Pinpoint the cell where the given text exists, returning its [x, y] midpoint coordinate. 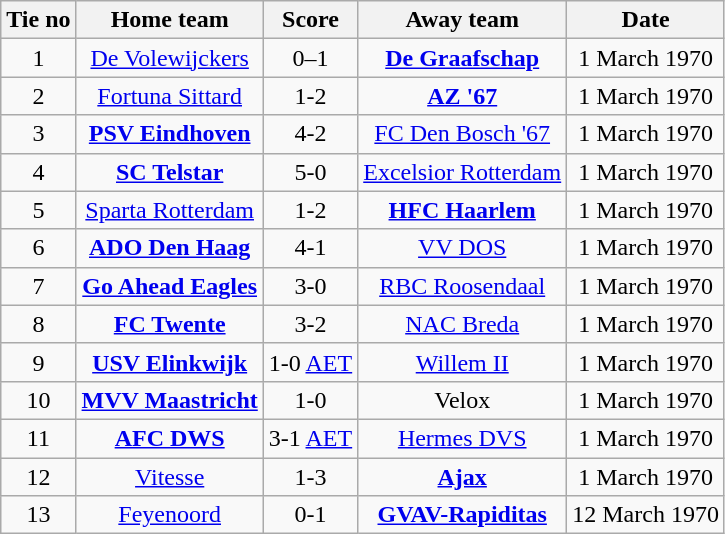
5 [38, 210]
Go Ahead Eagles [170, 286]
HFC Haarlem [462, 210]
4-1 [310, 248]
13 [38, 515]
0-1 [310, 515]
ADO Den Haag [170, 248]
VV DOS [462, 248]
Vitesse [170, 477]
De Graafschap [462, 58]
AFC DWS [170, 438]
Tie no [38, 20]
4 [38, 172]
12 [38, 477]
2 [38, 96]
1-3 [310, 477]
8 [38, 324]
USV Elinkwijk [170, 362]
12 March 1970 [646, 515]
Velox [462, 400]
6 [38, 248]
GVAV-Rapiditas [462, 515]
Date [646, 20]
0–1 [310, 58]
Ajax [462, 477]
11 [38, 438]
3-2 [310, 324]
Sparta Rotterdam [170, 210]
MVV Maastricht [170, 400]
SC Telstar [170, 172]
FC Den Bosch '67 [462, 134]
Score [310, 20]
9 [38, 362]
1-0 AET [310, 362]
De Volewijckers [170, 58]
Feyenoord [170, 515]
1-0 [310, 400]
Away team [462, 20]
3-1 AET [310, 438]
AZ '67 [462, 96]
FC Twente [170, 324]
3-0 [310, 286]
PSV Eindhoven [170, 134]
10 [38, 400]
7 [38, 286]
RBC Roosendaal [462, 286]
1 [38, 58]
Fortuna Sittard [170, 96]
Home team [170, 20]
Hermes DVS [462, 438]
5-0 [310, 172]
4-2 [310, 134]
NAC Breda [462, 324]
Excelsior Rotterdam [462, 172]
Willem II [462, 362]
3 [38, 134]
